Capture the cell that displays the provided text and extract its [X, Y] central coordinate. 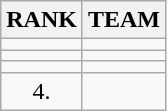
TEAM [124, 20]
RANK [42, 20]
4. [42, 91]
